Determine the [X, Y] coordinate at the center of the cell enclosing the given text.  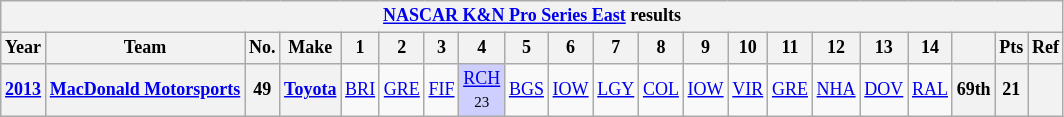
5 [527, 48]
1 [360, 48]
RAL [930, 90]
FIF [442, 90]
No. [262, 48]
10 [748, 48]
BGS [527, 90]
69th [974, 90]
2013 [24, 90]
DOV [884, 90]
RCH23 [482, 90]
NHA [836, 90]
Make [310, 48]
2 [402, 48]
NASCAR K&N Pro Series East results [532, 16]
Pts [1012, 48]
LGY [616, 90]
12 [836, 48]
MacDonald Motorsports [144, 90]
Toyota [310, 90]
11 [790, 48]
VIR [748, 90]
9 [706, 48]
14 [930, 48]
3 [442, 48]
Ref [1046, 48]
Team [144, 48]
49 [262, 90]
13 [884, 48]
Year [24, 48]
6 [570, 48]
4 [482, 48]
BRI [360, 90]
COL [662, 90]
8 [662, 48]
21 [1012, 90]
7 [616, 48]
